Locate the cell with the specified text and output its (X, Y) center coordinate. 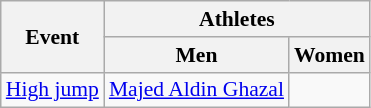
Majed Aldin Ghazal (196, 90)
Event (52, 36)
High jump (52, 90)
Men (196, 55)
Athletes (237, 19)
Women (330, 55)
